Provide the (X, Y) coordinate of the cell's center where the given text is located.  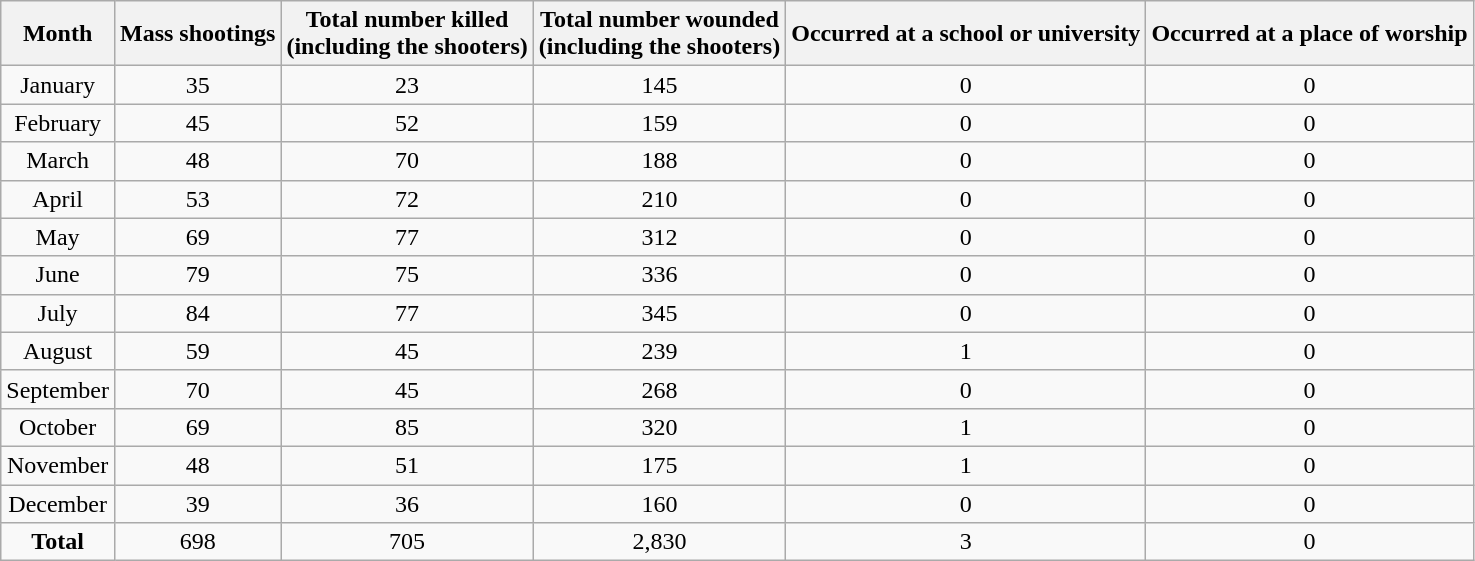
188 (659, 161)
3 (966, 542)
Month (58, 34)
345 (659, 313)
39 (197, 503)
705 (407, 542)
52 (407, 123)
Total number wounded (including the shooters) (659, 34)
23 (407, 85)
698 (197, 542)
53 (197, 199)
Total number killed(including the shooters) (407, 34)
210 (659, 199)
Occurred at a place of worship (1310, 34)
36 (407, 503)
336 (659, 275)
February (58, 123)
August (58, 351)
312 (659, 237)
Mass shootings (197, 34)
84 (197, 313)
175 (659, 465)
145 (659, 85)
51 (407, 465)
160 (659, 503)
59 (197, 351)
2,830 (659, 542)
Occurred at a school or university (966, 34)
85 (407, 427)
June (58, 275)
December (58, 503)
35 (197, 85)
79 (197, 275)
March (58, 161)
October (58, 427)
239 (659, 351)
November (58, 465)
Total (58, 542)
159 (659, 123)
268 (659, 389)
January (58, 85)
July (58, 313)
320 (659, 427)
72 (407, 199)
September (58, 389)
May (58, 237)
April (58, 199)
75 (407, 275)
